Find where the given text appears and provide that cell's center as (X, Y) coordinate. 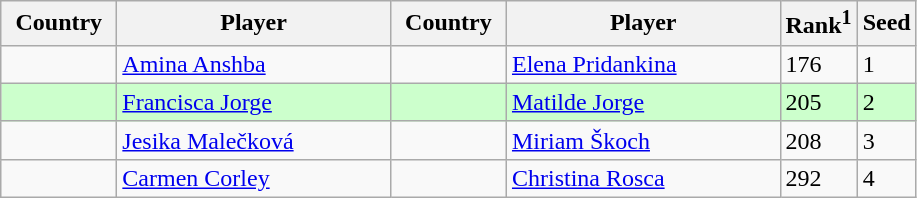
176 (818, 64)
205 (818, 102)
3 (886, 140)
Christina Rosca (643, 178)
Rank1 (818, 24)
1 (886, 64)
Amina Anshba (254, 64)
Matilde Jorge (643, 102)
Francisca Jorge (254, 102)
292 (818, 178)
208 (818, 140)
4 (886, 178)
Miriam Škoch (643, 140)
Carmen Corley (254, 178)
Elena Pridankina (643, 64)
Seed (886, 24)
2 (886, 102)
Jesika Malečková (254, 140)
